Locate the cell with the specified text and output its (X, Y) center coordinate. 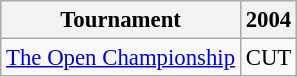
Tournament (121, 20)
The Open Championship (121, 58)
CUT (268, 58)
2004 (268, 20)
